Provide the (X, Y) coordinate of the cell's center where the given text is located.  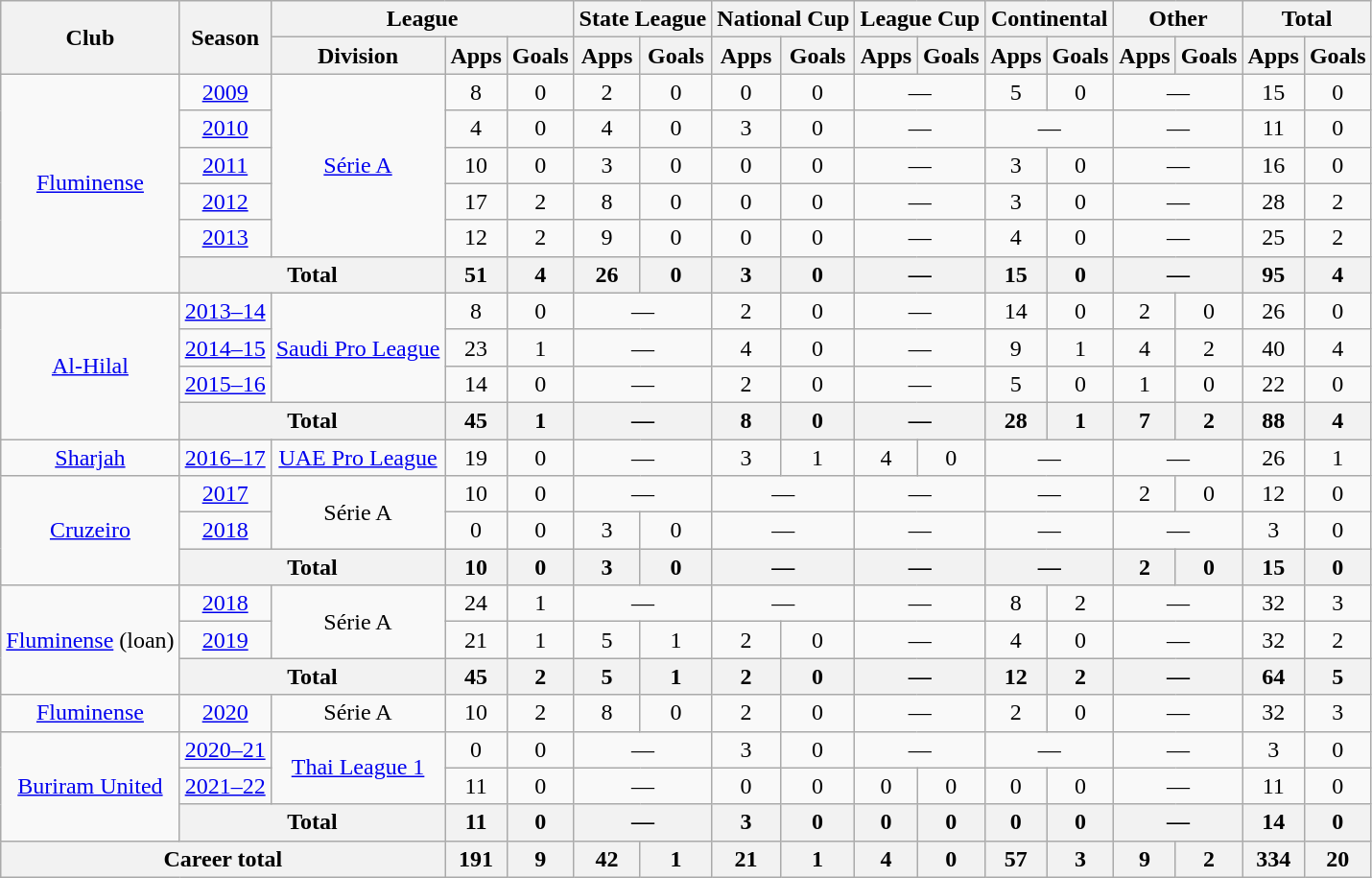
Thai League 1 (358, 768)
40 (1273, 347)
Continental (1050, 19)
42 (606, 859)
7 (1145, 420)
16 (1273, 165)
2013 (225, 238)
League Cup (920, 19)
2011 (225, 165)
Fluminense (loan) (90, 640)
19 (476, 458)
2017 (225, 494)
88 (1273, 420)
League (422, 19)
51 (476, 274)
2020–21 (225, 749)
Division (358, 56)
Al-Hilal (90, 366)
Sharjah (90, 458)
2010 (225, 129)
2012 (225, 202)
64 (1273, 676)
Club (90, 37)
2014–15 (225, 347)
17 (476, 202)
25 (1273, 238)
57 (1016, 859)
Cruzeiro (90, 531)
Season (225, 37)
334 (1273, 859)
2019 (225, 640)
Buriram United (90, 786)
24 (476, 604)
2009 (225, 92)
95 (1273, 274)
Career total (223, 859)
191 (476, 859)
State League (643, 19)
UAE Pro League (358, 458)
2016–17 (225, 458)
Other (1178, 19)
2015–16 (225, 384)
Saudi Pro League (358, 347)
2020 (225, 713)
National Cup (783, 19)
20 (1337, 859)
2021–22 (225, 786)
2013–14 (225, 311)
23 (476, 347)
22 (1273, 384)
